Extract the [X, Y] coordinate from the center of the cell holding the provided text.  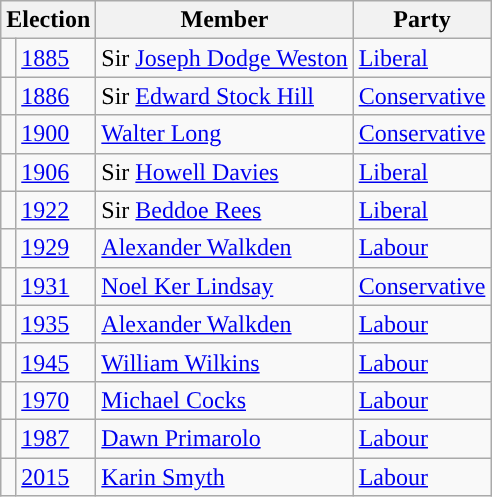
Sir Beddoe Rees [224, 210]
Sir Edward Stock Hill [224, 96]
1900 [56, 134]
Walter Long [224, 134]
Karin Smyth [224, 477]
Dawn Primarolo [224, 438]
Michael Cocks [224, 400]
1931 [56, 286]
1906 [56, 172]
1970 [56, 400]
Party [422, 20]
1886 [56, 96]
Sir Howell Davies [224, 172]
1987 [56, 438]
1935 [56, 324]
Sir Joseph Dodge Weston [224, 58]
Member [224, 20]
1929 [56, 248]
1885 [56, 58]
2015 [56, 477]
Noel Ker Lindsay [224, 286]
William Wilkins [224, 362]
Election [48, 20]
1945 [56, 362]
1922 [56, 210]
